Determine the [X, Y] coordinate at the center of the cell enclosing the given text.  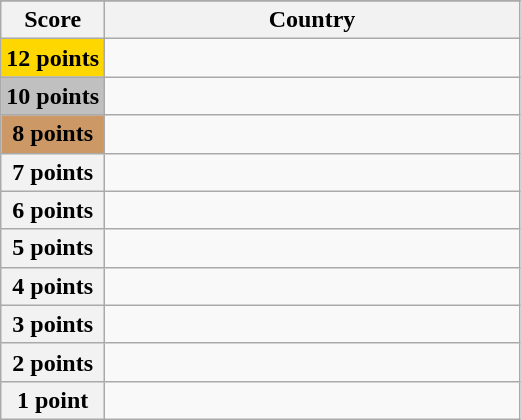
Country [312, 20]
5 points [53, 248]
12 points [53, 58]
2 points [53, 362]
1 point [53, 400]
10 points [53, 96]
7 points [53, 172]
3 points [53, 324]
Score [53, 20]
6 points [53, 210]
4 points [53, 286]
8 points [53, 134]
